Determine the (x, y) coordinate at the center of the cell enclosing the given text.  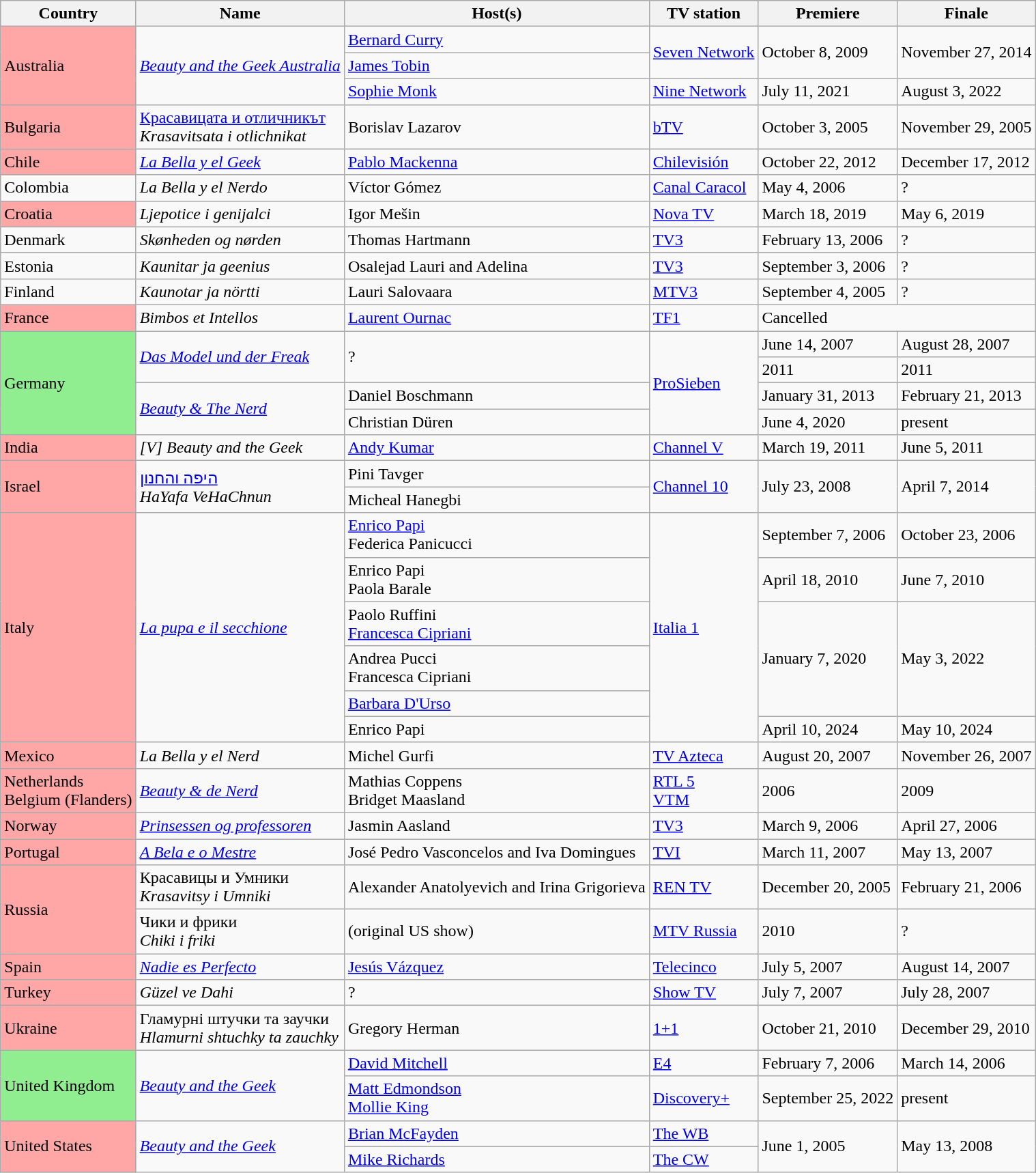
Pini Tavger (497, 474)
Pablo Mackenna (497, 162)
Enrico Papi (497, 729)
May 6, 2019 (966, 214)
Beauty & The Nerd (240, 409)
Chile (68, 162)
ProSieben (704, 382)
May 4, 2006 (828, 188)
March 19, 2011 (828, 448)
Ukraine (68, 1028)
Finale (966, 14)
A Bela e o Mestre (240, 851)
TF1 (704, 317)
Micheal Hanegbi (497, 500)
August 20, 2007 (828, 755)
Ljepotice i genijalci (240, 214)
Portugal (68, 851)
TVI (704, 851)
Jesús Vázquez (497, 967)
Brian McFayden (497, 1133)
Italy (68, 627)
James Tobin (497, 66)
Jasmin Aasland (497, 825)
Daniel Boschmann (497, 396)
RTL 5VTM (704, 791)
Denmark (68, 240)
Nadie es Perfecto (240, 967)
June 14, 2007 (828, 343)
May 3, 2022 (966, 659)
La Bella y el Geek (240, 162)
October 3, 2005 (828, 127)
La Bella y el Nerd (240, 755)
Beauty and the Geek Australia (240, 66)
July 5, 2007 (828, 967)
Enrico PapiFederica Panicucci (497, 535)
September 3, 2006 (828, 266)
January 31, 2013 (828, 396)
Seven Network (704, 53)
Красавицы и УмникиKrasavitsy i Umniki (240, 888)
Australia (68, 66)
June 7, 2010 (966, 579)
Güzel ve Dahi (240, 993)
India (68, 448)
Country (68, 14)
2010 (828, 931)
The CW (704, 1159)
Kaunitar ja geenius (240, 266)
Enrico PapiPaola Barale (497, 579)
TV station (704, 14)
February 21, 2013 (966, 396)
Spain (68, 967)
February 7, 2006 (828, 1063)
Bimbos et Intellos (240, 317)
Thomas Hartmann (497, 240)
David Mitchell (497, 1063)
October 23, 2006 (966, 535)
April 27, 2006 (966, 825)
היפה והחנוןHaYafa VeHaChnun (240, 487)
Гламурні штучки та заучкиHlamurni shtuchky ta zauchky (240, 1028)
February 21, 2006 (966, 888)
October 8, 2009 (828, 53)
Norway (68, 825)
April 10, 2024 (828, 729)
August 28, 2007 (966, 343)
Finland (68, 292)
June 1, 2005 (828, 1146)
Lauri Salovaara (497, 292)
Paolo RuffiniFrancesca Cipriani (497, 624)
Telecinco (704, 967)
March 11, 2007 (828, 851)
REN TV (704, 888)
Чики и фрикиChiki i friki (240, 931)
May 13, 2007 (966, 851)
Andy Kumar (497, 448)
The WB (704, 1133)
Host(s) (497, 14)
Estonia (68, 266)
La Bella y el Nerdo (240, 188)
Croatia (68, 214)
April 7, 2014 (966, 487)
July 28, 2007 (966, 993)
Mexico (68, 755)
Alexander Anatolyevich and Irina Grigorieva (497, 888)
Channel 10 (704, 487)
MTV Russia (704, 931)
February 13, 2006 (828, 240)
December 17, 2012 (966, 162)
Christian Düren (497, 422)
TV Azteca (704, 755)
Germany (68, 382)
Mathias CoppensBridget Maasland (497, 791)
July 11, 2021 (828, 91)
Bulgaria (68, 127)
December 29, 2010 (966, 1028)
March 14, 2006 (966, 1063)
Kaunotar ja nörtti (240, 292)
Mike Richards (497, 1159)
Canal Caracol (704, 188)
Show TV (704, 993)
May 13, 2008 (966, 1146)
Nova TV (704, 214)
Das Model und der Freak (240, 356)
June 5, 2011 (966, 448)
Barbara D'Urso (497, 703)
Discovery+ (704, 1098)
Israel (68, 487)
Andrea PucciFrancesca Cipriani (497, 668)
Laurent Ournac (497, 317)
March 18, 2019 (828, 214)
José Pedro Vasconcelos and Iva Domingues (497, 851)
Michel Gurfi (497, 755)
December 20, 2005 (828, 888)
Prinsessen og professoren (240, 825)
Igor Mešin (497, 214)
Colombia (68, 188)
NetherlandsBelgium (Flanders) (68, 791)
June 4, 2020 (828, 422)
1+1 (704, 1028)
January 7, 2020 (828, 659)
November 27, 2014 (966, 53)
Nine Network (704, 91)
United States (68, 1146)
2006 (828, 791)
MTV3 (704, 292)
2009 (966, 791)
August 3, 2022 (966, 91)
July 7, 2007 (828, 993)
November 29, 2005 (966, 127)
Víctor Gómez (497, 188)
Cancelled (897, 317)
October 22, 2012 (828, 162)
Gregory Herman (497, 1028)
September 25, 2022 (828, 1098)
Borislav Lazarov (497, 127)
United Kingdom (68, 1086)
April 18, 2010 (828, 579)
Premiere (828, 14)
Sophie Monk (497, 91)
Channel V (704, 448)
May 10, 2024 (966, 729)
Chilevisión (704, 162)
(original US show) (497, 931)
bTV (704, 127)
September 4, 2005 (828, 292)
Bernard Curry (497, 40)
Turkey (68, 993)
July 23, 2008 (828, 487)
September 7, 2006 (828, 535)
E4 (704, 1063)
Matt EdmondsonMollie King (497, 1098)
August 14, 2007 (966, 967)
Beauty & de Nerd (240, 791)
November 26, 2007 (966, 755)
[V] Beauty and the Geek (240, 448)
Italia 1 (704, 627)
France (68, 317)
Skønheden og nørden (240, 240)
March 9, 2006 (828, 825)
October 21, 2010 (828, 1028)
Name (240, 14)
La pupa e il secchione (240, 627)
Russia (68, 909)
Osalejad Lauri and Adelina (497, 266)
Красавицата и отличникътKrasavitsata i otlichnikat (240, 127)
